Detect which cell encompasses the target text, then output its (X, Y) center coordinate. 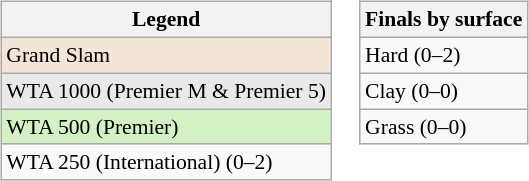
WTA 500 (Premier) (166, 127)
Clay (0–0) (444, 91)
Grass (0–0) (444, 127)
Hard (0–2) (444, 55)
WTA 1000 (Premier M & Premier 5) (166, 91)
Grand Slam (166, 55)
WTA 250 (International) (0–2) (166, 162)
Legend (166, 20)
Finals by surface (444, 20)
